For the text-containing cell, return its midpoint in (x, y) coordinate format. 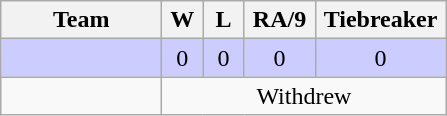
Tiebreaker (380, 20)
L (224, 20)
Team (82, 20)
W (182, 20)
Withdrew (304, 96)
RA/9 (280, 20)
